Return [X, Y] of the center of cell containing provided text 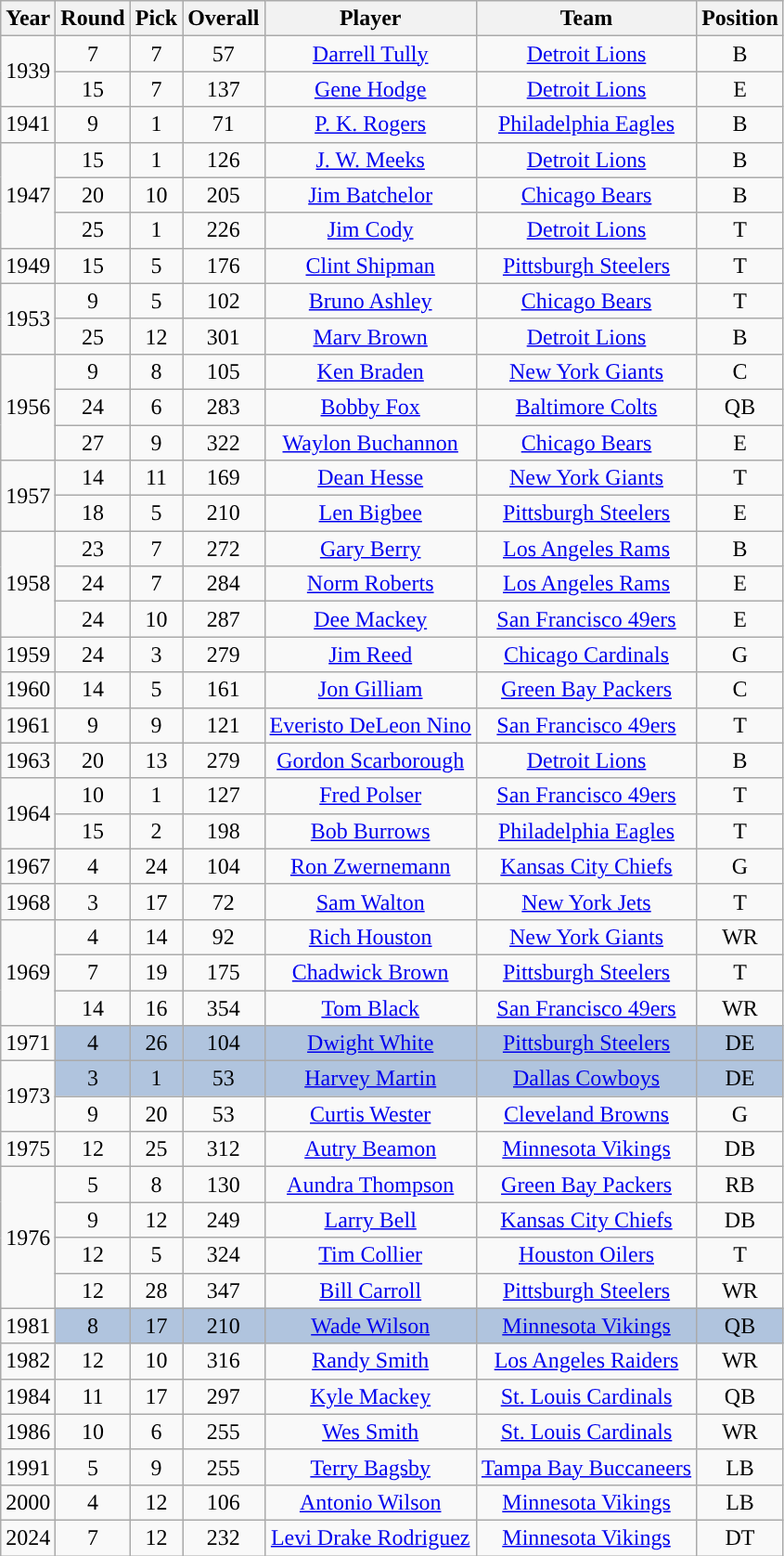
Bruno Ashley [370, 301]
Los Angeles Raiders [586, 1361]
1991 [28, 1467]
Ken Braden [370, 371]
J. W. Meeks [370, 160]
71 [224, 124]
232 [224, 1537]
16 [156, 1007]
Autry Beamon [370, 1149]
Bobby Fox [370, 407]
Tom Black [370, 1007]
1939 [28, 71]
Bob Burrows [370, 831]
105 [224, 371]
1973 [28, 1096]
126 [224, 160]
121 [224, 725]
1963 [28, 760]
92 [224, 937]
Houston Oilers [586, 1255]
322 [224, 443]
161 [224, 690]
RB [740, 1185]
1976 [28, 1238]
72 [224, 901]
28 [156, 1290]
297 [224, 1396]
Jon Gilliam [370, 690]
Team [586, 19]
Gene Hodge [370, 89]
Overall [224, 19]
New York Jets [586, 901]
Cleveland Browns [586, 1114]
1960 [28, 690]
Harvey Martin [370, 1079]
1975 [28, 1149]
DT [740, 1537]
Terry Bagsby [370, 1467]
Gordon Scarborough [370, 760]
Waylon Buchannon [370, 443]
272 [224, 549]
1957 [28, 496]
Dean Hesse [370, 478]
Everisto DeLeon Nino [370, 725]
Kyle Mackey [370, 1396]
1969 [28, 972]
Jim Reed [370, 655]
102 [224, 301]
Wade Wilson [370, 1326]
Randy Smith [370, 1361]
1949 [28, 266]
Marv Brown [370, 336]
249 [224, 1220]
347 [224, 1290]
Tim Collier [370, 1255]
205 [224, 195]
Position [740, 19]
Ron Zwernemann [370, 866]
1956 [28, 407]
1967 [28, 866]
Baltimore Colts [586, 407]
Clint Shipman [370, 266]
Darrell Tully [370, 54]
169 [224, 478]
1984 [28, 1396]
130 [224, 1185]
1959 [28, 655]
Levi Drake Rodriguez [370, 1537]
Dee Mackey [370, 619]
1982 [28, 1361]
Len Bigbee [370, 513]
Year [28, 19]
Bill Carroll [370, 1290]
106 [224, 1502]
19 [156, 972]
283 [224, 407]
Dwight White [370, 1044]
Fred Polser [370, 796]
2000 [28, 1502]
Rich Houston [370, 937]
Aundra Thompson [370, 1185]
27 [93, 443]
1961 [28, 725]
1964 [28, 813]
Pick [156, 19]
316 [224, 1361]
287 [224, 619]
Chadwick Brown [370, 972]
354 [224, 1007]
Chicago Cardinals [586, 655]
Sam Walton [370, 901]
Jim Batchelor [370, 195]
Round [93, 19]
Curtis Wester [370, 1114]
2024 [28, 1537]
Antonio Wilson [370, 1502]
137 [224, 89]
226 [224, 230]
1947 [28, 195]
23 [93, 549]
18 [93, 513]
57 [224, 54]
176 [224, 266]
P. K. Rogers [370, 124]
284 [224, 584]
1941 [28, 124]
1953 [28, 318]
175 [224, 972]
Wes Smith [370, 1432]
2 [156, 831]
1981 [28, 1326]
Dallas Cowboys [586, 1079]
312 [224, 1149]
127 [224, 796]
198 [224, 831]
13 [156, 760]
1968 [28, 901]
1971 [28, 1044]
Tampa Bay Buccaneers [586, 1467]
301 [224, 336]
Larry Bell [370, 1220]
26 [156, 1044]
324 [224, 1255]
1958 [28, 584]
1986 [28, 1432]
Jim Cody [370, 230]
Player [370, 19]
Norm Roberts [370, 584]
Gary Berry [370, 549]
